Identify which cell holds the provided text, then report its (X, Y) central coordinate. 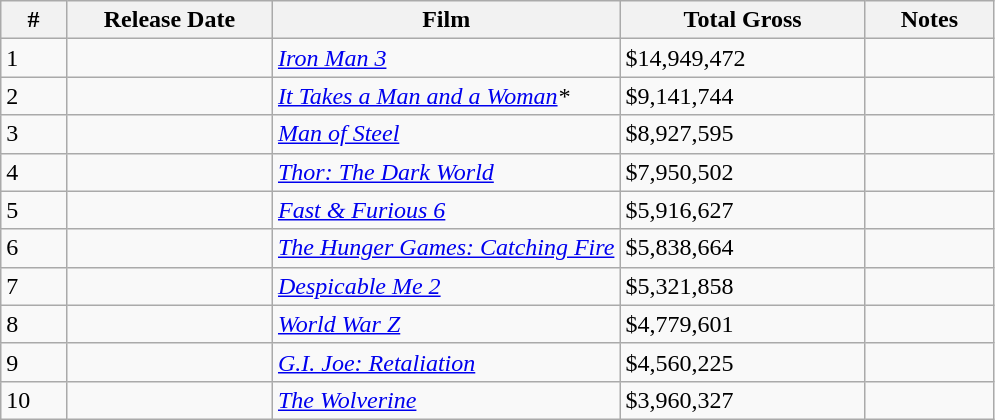
$5,321,858 (742, 286)
$3,960,327 (742, 400)
The Hunger Games: Catching Fire (446, 248)
7 (34, 286)
$5,916,627 (742, 210)
It Takes a Man and a Woman* (446, 96)
3 (34, 134)
8 (34, 324)
$7,950,502 (742, 172)
4 (34, 172)
$9,141,744 (742, 96)
$5,838,664 (742, 248)
Iron Man 3 (446, 58)
$4,560,225 (742, 362)
Total Gross (742, 20)
2 (34, 96)
Fast & Furious 6 (446, 210)
Notes (929, 20)
6 (34, 248)
# (34, 20)
Man of Steel (446, 134)
World War Z (446, 324)
$14,949,472 (742, 58)
10 (34, 400)
$4,779,601 (742, 324)
The Wolverine (446, 400)
$8,927,595 (742, 134)
5 (34, 210)
9 (34, 362)
Despicable Me 2 (446, 286)
G.I. Joe: Retaliation (446, 362)
Film (446, 20)
1 (34, 58)
Thor: The Dark World (446, 172)
Release Date (169, 20)
